Pinpoint the cell where the given text exists, returning its (X, Y) midpoint coordinate. 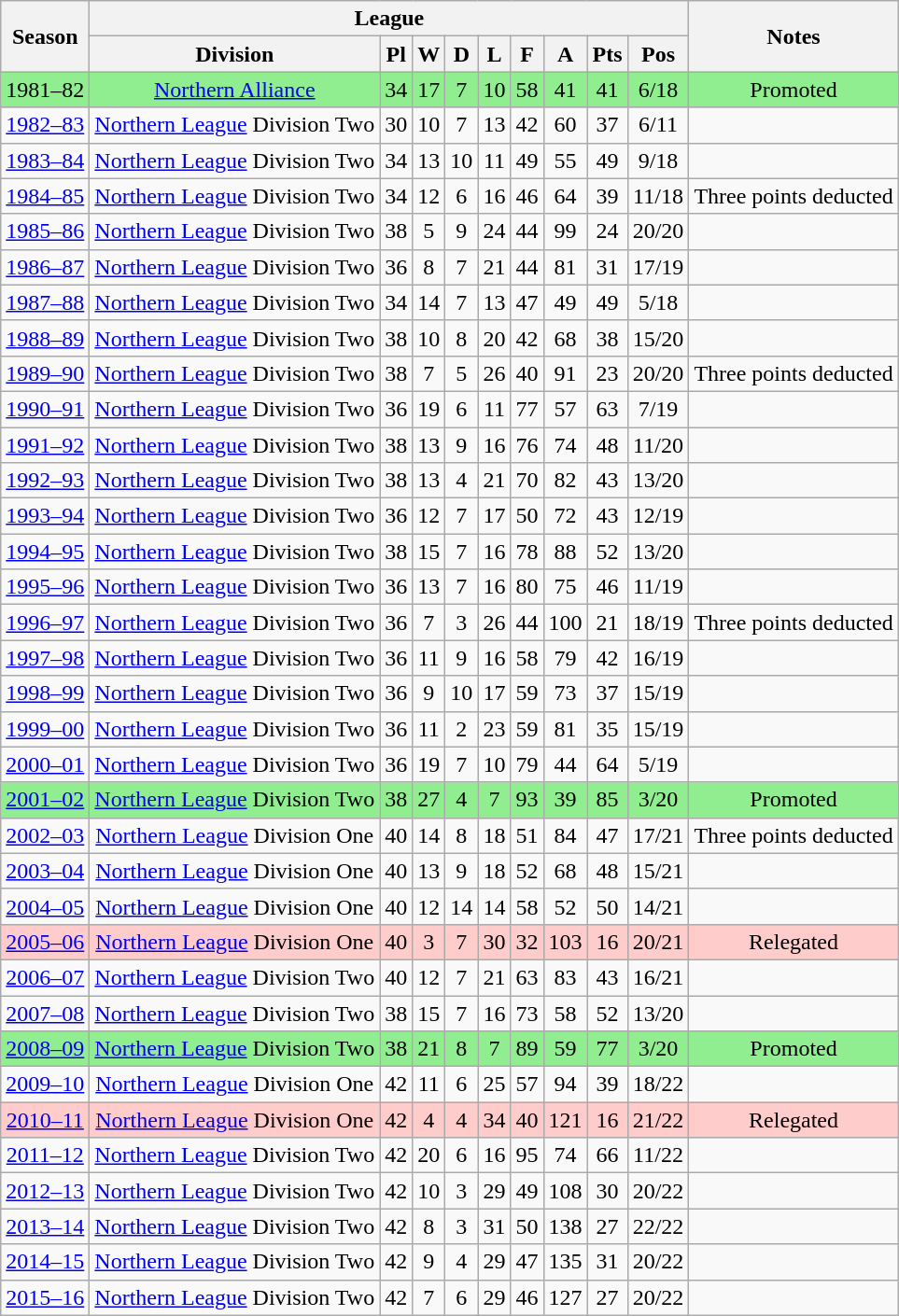
11/19 (658, 587)
93 (527, 800)
1982–83 (45, 125)
1992–93 (45, 481)
2007–08 (45, 1013)
1985–86 (45, 231)
83 (566, 977)
95 (527, 1155)
5/18 (658, 302)
17/21 (658, 835)
2001–02 (45, 800)
2000–01 (45, 764)
L (495, 54)
Division (235, 54)
6/18 (658, 90)
20/21 (658, 942)
1995–96 (45, 587)
1996–97 (45, 623)
85 (607, 800)
78 (527, 552)
17/19 (658, 267)
82 (566, 481)
1988–89 (45, 338)
2005–06 (45, 942)
138 (566, 1226)
5/19 (658, 764)
70 (527, 481)
2014–15 (45, 1262)
18/22 (658, 1085)
11/20 (658, 445)
108 (566, 1191)
1983–84 (45, 161)
Northern Alliance (235, 90)
2 (461, 729)
1986–87 (45, 267)
21/22 (658, 1120)
99 (566, 231)
F (527, 54)
75 (566, 587)
11/18 (658, 196)
51 (527, 835)
32 (527, 942)
1990–91 (45, 409)
9/18 (658, 161)
2010–11 (45, 1120)
2013–14 (45, 1226)
1997–98 (45, 658)
Season (45, 36)
100 (566, 623)
88 (566, 552)
89 (527, 1049)
7/19 (658, 409)
Notes (794, 36)
55 (566, 161)
103 (566, 942)
2015–16 (45, 1297)
D (461, 54)
15/21 (658, 871)
25 (495, 1085)
1987–88 (45, 302)
League (389, 19)
Pos (658, 54)
2008–09 (45, 1049)
2009–10 (45, 1085)
35 (607, 729)
1993–94 (45, 516)
135 (566, 1262)
91 (566, 373)
Pl (396, 54)
12/19 (658, 516)
Pts (607, 54)
16/19 (658, 658)
94 (566, 1085)
A (566, 54)
1999–00 (45, 729)
72 (566, 516)
1998–99 (45, 693)
W (429, 54)
15/20 (658, 338)
14/21 (658, 906)
2006–07 (45, 977)
11/22 (658, 1155)
22/22 (658, 1226)
1991–92 (45, 445)
6/11 (658, 125)
127 (566, 1297)
2003–04 (45, 871)
1989–90 (45, 373)
80 (527, 587)
2004–05 (45, 906)
2002–03 (45, 835)
2011–12 (45, 1155)
84 (566, 835)
1981–82 (45, 90)
121 (566, 1120)
18/19 (658, 623)
1984–85 (45, 196)
76 (527, 445)
16/21 (658, 977)
60 (566, 125)
66 (607, 1155)
1994–95 (45, 552)
2012–13 (45, 1191)
